Identify which cell holds the provided text, then report its (X, Y) central coordinate. 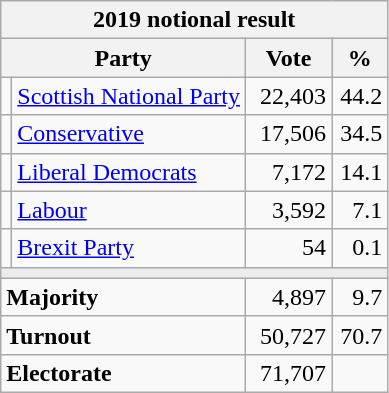
0.1 (360, 248)
22,403 (289, 96)
44.2 (360, 96)
34.5 (360, 134)
50,727 (289, 335)
71,707 (289, 373)
9.7 (360, 297)
17,506 (289, 134)
% (360, 58)
Brexit Party (129, 248)
Labour (129, 210)
54 (289, 248)
70.7 (360, 335)
Party (124, 58)
Turnout (124, 335)
7.1 (360, 210)
Vote (289, 58)
Conservative (129, 134)
2019 notional result (194, 20)
Electorate (124, 373)
3,592 (289, 210)
Majority (124, 297)
Liberal Democrats (129, 172)
7,172 (289, 172)
14.1 (360, 172)
Scottish National Party (129, 96)
4,897 (289, 297)
